Detect which cell encompasses the target text, then output its [x, y] center coordinate. 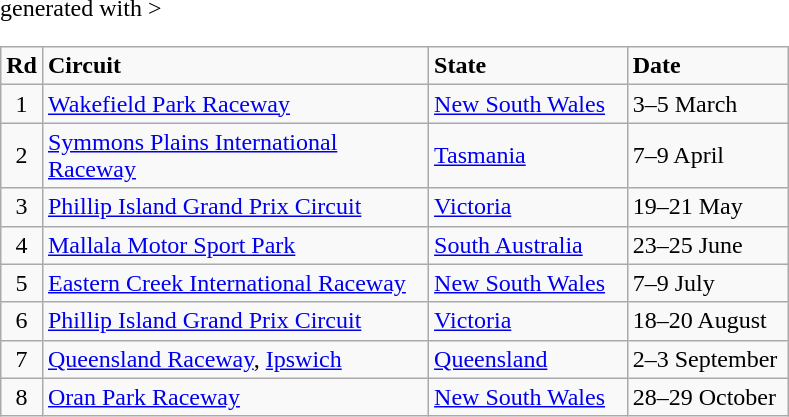
2 [22, 156]
28–29 October [708, 397]
6 [22, 321]
19–21 May [708, 207]
Circuit [235, 66]
Wakefield Park Raceway [235, 104]
Date [708, 66]
South Australia [528, 245]
8 [22, 397]
4 [22, 245]
7–9 July [708, 283]
Rd [22, 66]
1 [22, 104]
5 [22, 283]
Oran Park Raceway [235, 397]
Tasmania [528, 156]
Queensland Raceway, Ipswich [235, 359]
Eastern Creek International Raceway [235, 283]
18–20 August [708, 321]
23–25 June [708, 245]
Queensland [528, 359]
Mallala Motor Sport Park [235, 245]
3–5 March [708, 104]
7–9 April [708, 156]
State [528, 66]
Symmons Plains International Raceway [235, 156]
3 [22, 207]
7 [22, 359]
2–3 September [708, 359]
